Return the (X, Y) coordinate for the center point of the cell that contains the specified text.  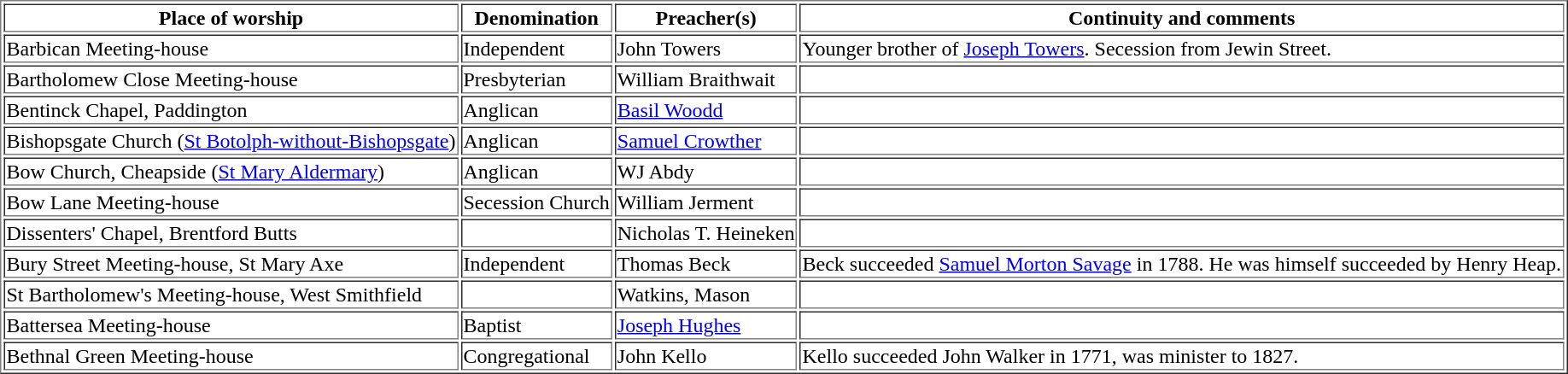
Younger brother of Joseph Towers. Secession from Jewin Street. (1182, 48)
Nicholas T. Heineken (706, 232)
William Jerment (706, 202)
Basil Woodd (706, 109)
Battersea Meeting-house (231, 324)
Beck succeeded Samuel Morton Savage in 1788. He was himself succeeded by Henry Heap. (1182, 263)
Bury Street Meeting-house, St Mary Axe (231, 263)
Secession Church (536, 202)
Bishopsgate Church (St Botolph-without-Bishopsgate) (231, 140)
Watkins, Mason (706, 294)
Dissenters' Chapel, Brentford Butts (231, 232)
Denomination (536, 17)
William Braithwait (706, 79)
Barbican Meeting-house (231, 48)
Thomas Beck (706, 263)
Bethnal Green Meeting-house (231, 355)
Kello succeeded John Walker in 1771, was minister to 1827. (1182, 355)
Bow Church, Cheapside (St Mary Aldermary) (231, 171)
Continuity and comments (1182, 17)
Place of worship (231, 17)
Joseph Hughes (706, 324)
John Kello (706, 355)
Preacher(s) (706, 17)
Presbyterian (536, 79)
Bentinck Chapel, Paddington (231, 109)
WJ Abdy (706, 171)
Baptist (536, 324)
St Bartholomew's Meeting-house, West Smithfield (231, 294)
Bartholomew Close Meeting-house (231, 79)
Bow Lane Meeting-house (231, 202)
John Towers (706, 48)
Samuel Crowther (706, 140)
Congregational (536, 355)
